Capture the cell that displays the provided text and extract its [x, y] central coordinate. 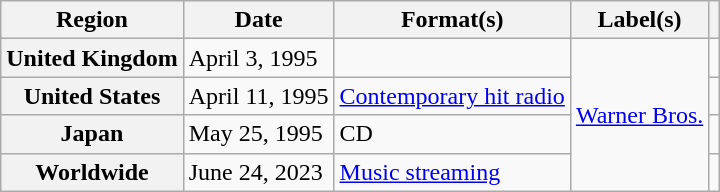
June 24, 2023 [258, 172]
Format(s) [452, 20]
United Kingdom [92, 58]
Contemporary hit radio [452, 96]
United States [92, 96]
Date [258, 20]
Music streaming [452, 172]
April 11, 1995 [258, 96]
Warner Bros. [639, 115]
Japan [92, 134]
April 3, 1995 [258, 58]
Region [92, 20]
Worldwide [92, 172]
CD [452, 134]
May 25, 1995 [258, 134]
Label(s) [639, 20]
